Return (X, Y) of the center of cell containing provided text 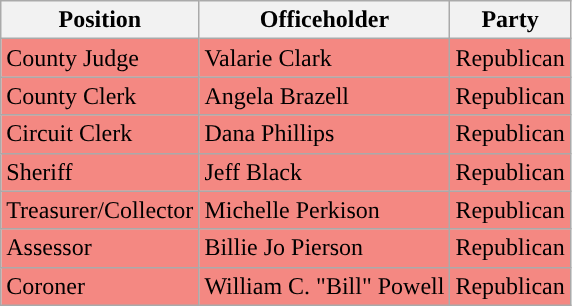
Jeff Black (324, 172)
Dana Phillips (324, 134)
Assessor (100, 248)
County Judge (100, 58)
Treasurer/Collector (100, 210)
Valarie Clark (324, 58)
Michelle Perkison (324, 210)
Circuit Clerk (100, 134)
Position (100, 20)
Officeholder (324, 20)
County Clerk (100, 96)
Sheriff (100, 172)
Billie Jo Pierson (324, 248)
Party (510, 20)
Angela Brazell (324, 96)
William C. "Bill" Powell (324, 286)
Coroner (100, 286)
